Output the (x, y) coordinate of the center of the cell containing the given text.  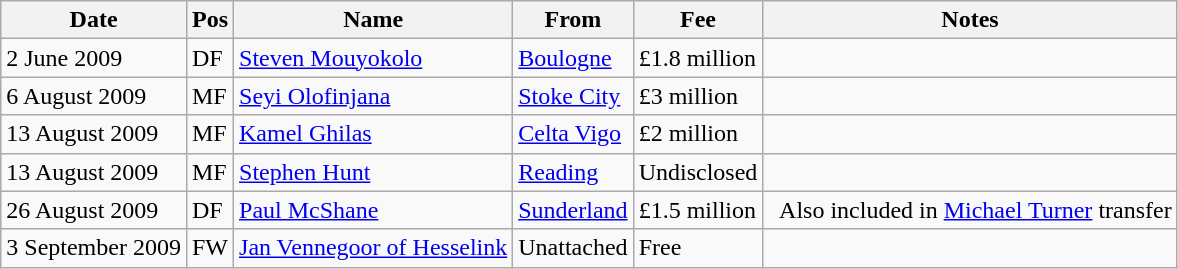
Celta Vigo (573, 134)
£1.5 million (698, 210)
Kamel Ghilas (374, 134)
Fee (698, 20)
Free (698, 248)
Pos (210, 20)
£3 million (698, 96)
Seyi Olofinjana (374, 96)
3 September 2009 (94, 248)
6 August 2009 (94, 96)
Sunderland (573, 210)
Stoke City (573, 96)
Jan Vennegoor of Hesselink (374, 248)
Stephen Hunt (374, 172)
Unattached (573, 248)
From (573, 20)
FW (210, 248)
Name (374, 20)
2 June 2009 (94, 58)
£2 million (698, 134)
Paul McShane (374, 210)
Boulogne (573, 58)
26 August 2009 (94, 210)
Reading (573, 172)
Date (94, 20)
Also included in Michael Turner transfer (970, 210)
Notes (970, 20)
Undisclosed (698, 172)
Steven Mouyokolo (374, 58)
£1.8 million (698, 58)
